Return [X, Y] of the center of cell containing provided text 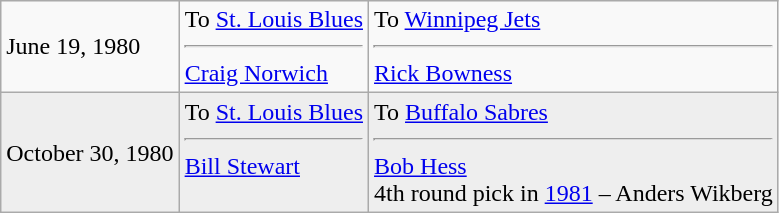
To Winnipeg JetsRick Bowness [574, 47]
October 30, 1980 [90, 152]
June 19, 1980 [90, 47]
To Buffalo SabresBob Hess 4th round pick in 1981 – Anders Wikberg [574, 152]
To St. Louis BluesBill Stewart [274, 152]
To St. Louis BluesCraig Norwich [274, 47]
